Pinpoint the cell where the given text exists, returning its [x, y] midpoint coordinate. 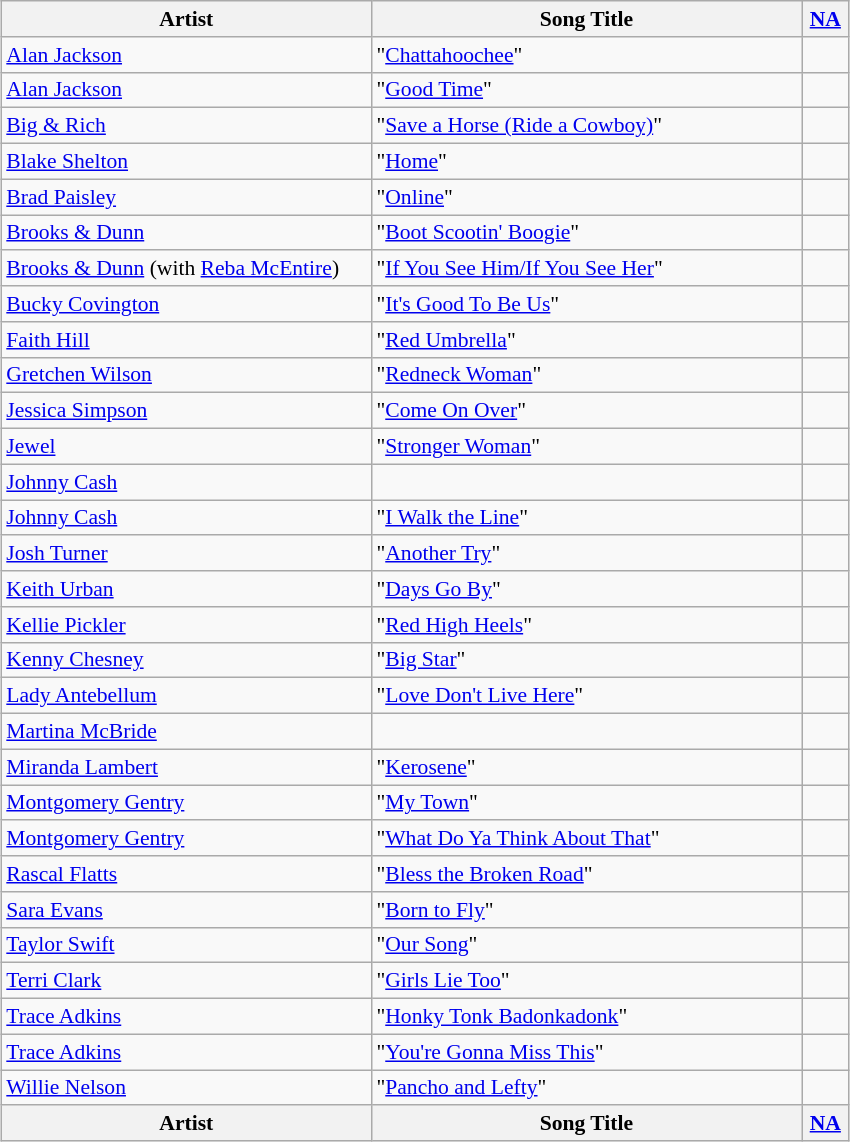
"Stronger Woman" [586, 446]
"Redneck Woman" [586, 375]
"Honky Tonk Badonkadonk" [586, 1016]
Jessica Simpson [186, 411]
"Good Time" [586, 90]
"What Do Ya Think About That" [586, 838]
"Girls Lie Too" [586, 981]
"Kerosene" [586, 767]
Blake Shelton [186, 161]
Martina McBride [186, 731]
"I Walk the Line" [586, 518]
Lady Antebellum [186, 696]
"Red Umbrella" [586, 339]
Josh Turner [186, 553]
"Come On Over" [586, 411]
"Red High Heels" [586, 624]
"If You See Him/If You See Her" [586, 268]
"Pancho and Lefty" [586, 1088]
"Boot Scootin' Boogie" [586, 232]
Brooks & Dunn (with Reba McEntire) [186, 268]
"Born to Fly" [586, 909]
Gretchen Wilson [186, 375]
"My Town" [586, 802]
"Days Go By" [586, 589]
Keith Urban [186, 589]
Jewel [186, 446]
"Home" [586, 161]
Kellie Pickler [186, 624]
"Bless the Broken Road" [586, 874]
Bucky Covington [186, 304]
Brooks & Dunn [186, 232]
"Our Song" [586, 945]
Brad Paisley [186, 197]
Rascal Flatts [186, 874]
"Big Star" [586, 660]
"It's Good To Be Us" [586, 304]
"Online" [586, 197]
Big & Rich [186, 126]
Miranda Lambert [186, 767]
Sara Evans [186, 909]
Terri Clark [186, 981]
Kenny Chesney [186, 660]
"Another Try" [586, 553]
"You're Gonna Miss This" [586, 1052]
"Love Don't Live Here" [586, 696]
"Save a Horse (Ride a Cowboy)" [586, 126]
"Chattahoochee" [586, 54]
Willie Nelson [186, 1088]
Taylor Swift [186, 945]
Faith Hill [186, 339]
